Find where the given text appears and provide that cell's center as [x, y] coordinate. 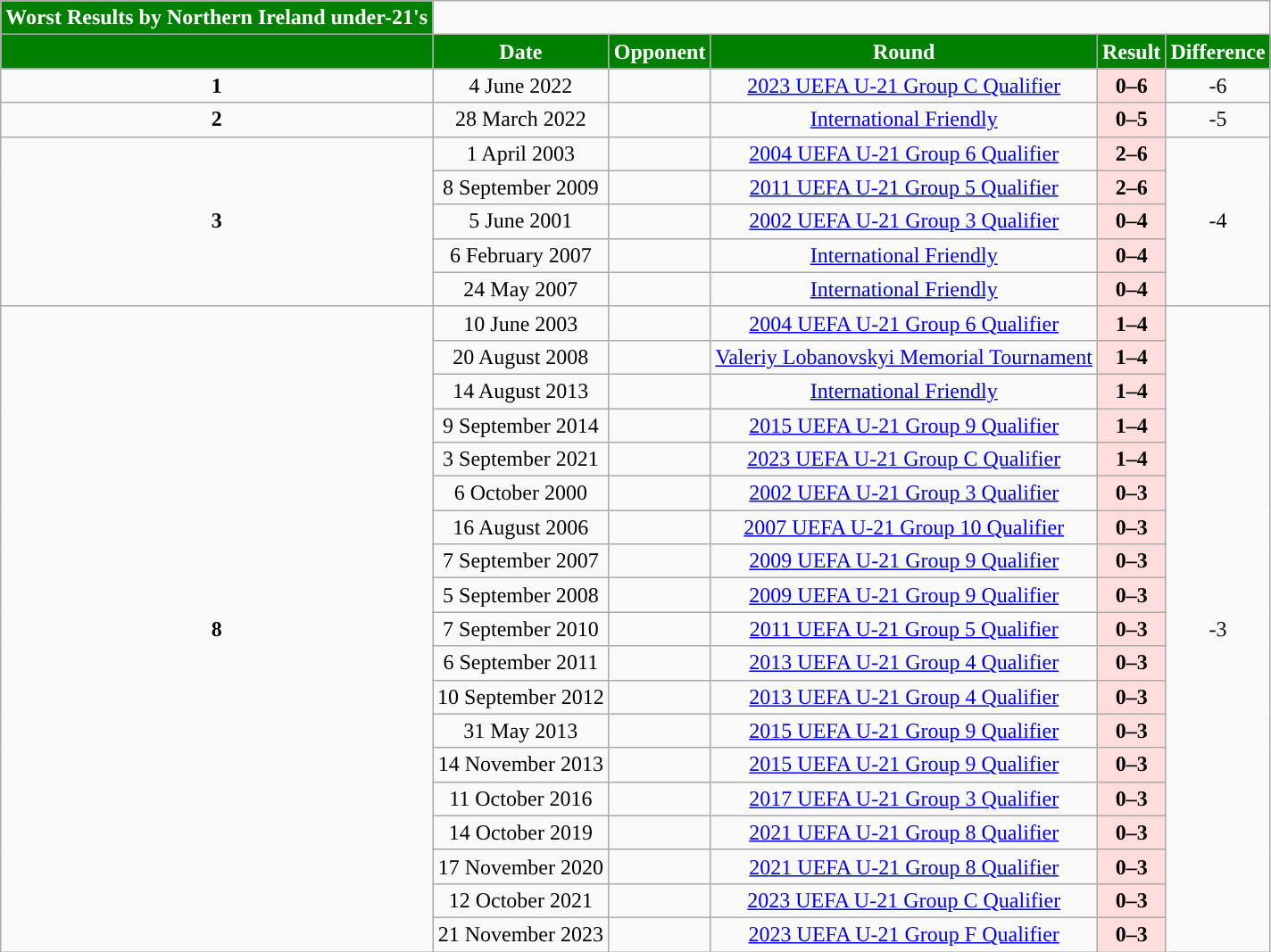
2 [217, 120]
0–6 [1131, 86]
0–5 [1131, 120]
5 September 2008 [520, 595]
10 September 2012 [520, 697]
1 April 2003 [520, 153]
14 August 2013 [520, 391]
14 October 2019 [520, 832]
6 October 2000 [520, 493]
Difference [1217, 52]
16 August 2006 [520, 527]
Opponent [660, 52]
1 [217, 86]
Result [1131, 52]
8 September 2009 [520, 187]
6 September 2011 [520, 663]
2007 UEFA U-21 Group 10 Qualifier [904, 527]
Valeriy Lobanovskyi Memorial Tournament [904, 357]
8 [217, 628]
-4 [1217, 221]
2023 UEFA U-21 Group F Qualifier [904, 934]
7 September 2010 [520, 629]
Worst Results by Northern Ireland under-21's [217, 18]
6 February 2007 [520, 255]
-6 [1217, 86]
-5 [1217, 120]
28 March 2022 [520, 120]
Date [520, 52]
12 October 2021 [520, 900]
11 October 2016 [520, 799]
2017 UEFA U-21 Group 3 Qualifier [904, 799]
9 September 2014 [520, 426]
Round [904, 52]
7 September 2007 [520, 561]
24 May 2007 [520, 289]
3 [217, 221]
3 September 2021 [520, 459]
17 November 2020 [520, 866]
4 June 2022 [520, 86]
31 May 2013 [520, 731]
14 November 2013 [520, 765]
-3 [1217, 628]
21 November 2023 [520, 934]
20 August 2008 [520, 357]
5 June 2001 [520, 221]
10 June 2003 [520, 323]
